Detect which cell encompasses the target text, then output its [x, y] center coordinate. 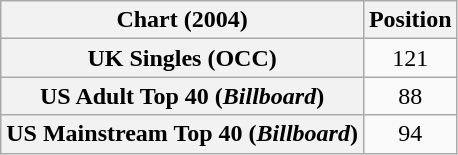
88 [410, 96]
UK Singles (OCC) [182, 58]
94 [410, 134]
US Mainstream Top 40 (Billboard) [182, 134]
Chart (2004) [182, 20]
Position [410, 20]
121 [410, 58]
US Adult Top 40 (Billboard) [182, 96]
